Locate the cell with the specified text and output its [X, Y] center coordinate. 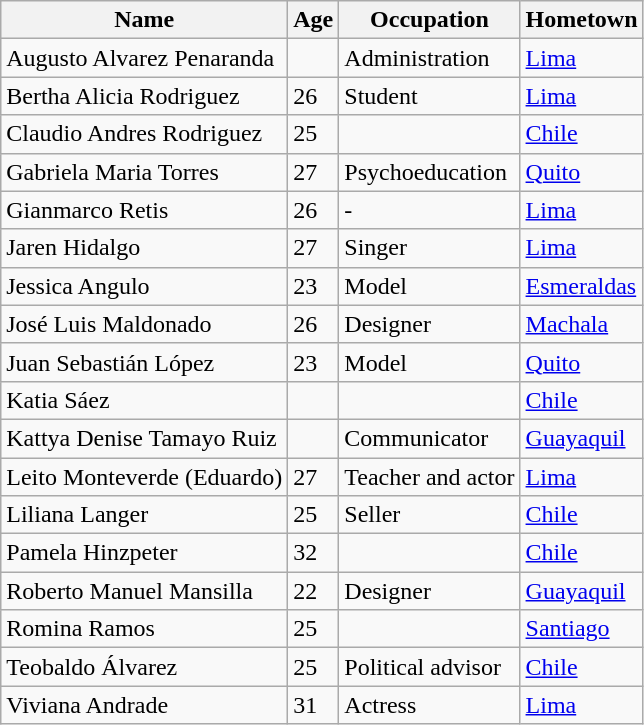
22 [314, 591]
Psychoeducation [430, 172]
Gabriela Maria Torres [144, 172]
Katia Sáez [144, 400]
Singer [430, 248]
Romina Ramos [144, 629]
Seller [430, 515]
Hometown [582, 20]
Liliana Langer [144, 515]
Kattya Denise Tamayo Ruiz [144, 438]
Bertha Alicia Rodriguez [144, 96]
Teobaldo Álvarez [144, 667]
31 [314, 705]
Esmeraldas [582, 286]
Political advisor [430, 667]
Teacher and actor [430, 477]
Roberto Manuel Mansilla [144, 591]
- [430, 210]
Student [430, 96]
Santiago [582, 629]
Age [314, 20]
José Luis Maldonado [144, 324]
Name [144, 20]
Jessica Angulo [144, 286]
Juan Sebastián López [144, 362]
Augusto Alvarez Penaranda [144, 58]
32 [314, 553]
Occupation [430, 20]
Actress [430, 705]
Machala [582, 324]
Communicator [430, 438]
Viviana Andrade [144, 705]
Gianmarco Retis [144, 210]
Jaren Hidalgo [144, 248]
Pamela Hinzpeter [144, 553]
Administration [430, 58]
Claudio Andres Rodriguez [144, 134]
Leito Monteverde (Eduardo) [144, 477]
